From the cell containing the given text, extract its center point as (x, y) coordinate. 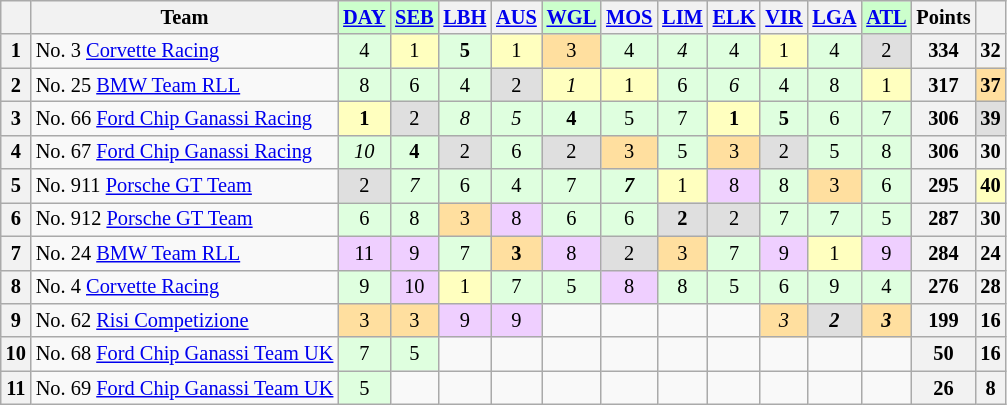
LBH (464, 17)
284 (943, 253)
VIR (784, 17)
No. 67 Ford Chip Ganassi Racing (184, 152)
No. 911 Porsche GT Team (184, 186)
50 (943, 354)
No. 3 Corvette Racing (184, 51)
MOS (629, 17)
39 (990, 118)
No. 68 Ford Chip Ganassi Team UK (184, 354)
ELK (734, 17)
40 (990, 186)
DAY (364, 17)
No. 24 BMW Team RLL (184, 253)
No. 25 BMW Team RLL (184, 85)
SEB (414, 17)
287 (943, 219)
WGL (572, 17)
LIM (682, 17)
28 (990, 287)
276 (943, 287)
295 (943, 186)
334 (943, 51)
199 (943, 320)
ATL (886, 17)
317 (943, 85)
26 (943, 388)
No. 66 Ford Chip Ganassi Racing (184, 118)
No. 912 Porsche GT Team (184, 219)
No. 62 Risi Competizione (184, 320)
24 (990, 253)
LGA (834, 17)
AUS (516, 17)
Team (184, 17)
No. 4 Corvette Racing (184, 287)
No. 69 Ford Chip Ganassi Team UK (184, 388)
37 (990, 85)
32 (990, 51)
Points (943, 17)
